Extract the (x, y) coordinate from the center of the cell holding the provided text.  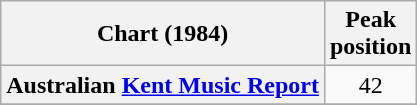
42 (370, 85)
Australian Kent Music Report (163, 85)
Peakposition (370, 34)
Chart (1984) (163, 34)
